Capture the cell that displays the provided text and extract its (x, y) central coordinate. 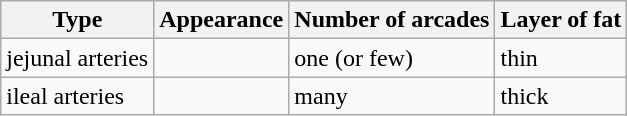
one (or few) (392, 58)
Number of arcades (392, 20)
Appearance (222, 20)
many (392, 96)
ileal arteries (78, 96)
Type (78, 20)
jejunal arteries (78, 58)
thin (561, 58)
thick (561, 96)
Layer of fat (561, 20)
